Scan for the cell matching the given text and deliver its [X, Y] coordinate at center. 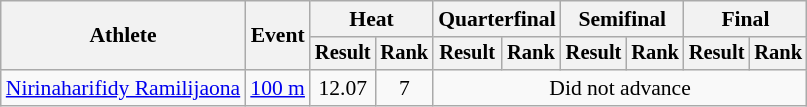
Nirinaharifidy Ramilijaona [124, 88]
Heat [372, 19]
Did not advance [620, 88]
7 [405, 88]
Semifinal [622, 19]
Athlete [124, 36]
Event [278, 36]
12.07 [343, 88]
Final [746, 19]
Quarterfinal [497, 19]
100 m [278, 88]
